Determine the (X, Y) coordinate at the center of the cell enclosing the given text.  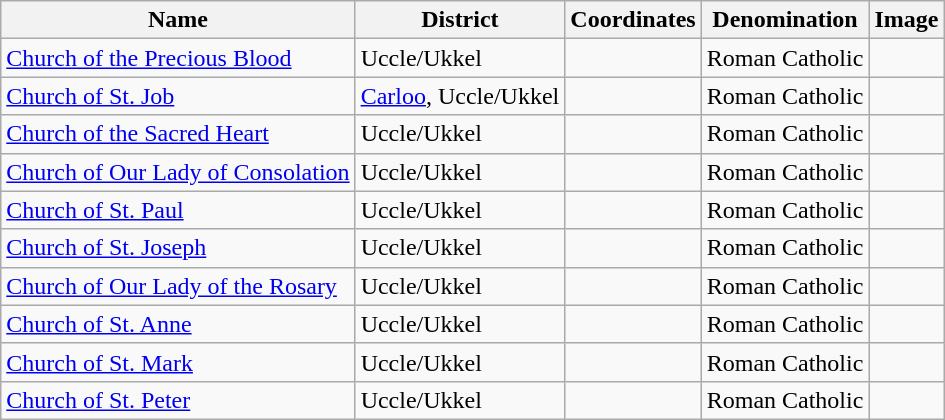
Church of Our Lady of the Rosary (178, 286)
Name (178, 20)
Church of St. Mark (178, 362)
Church of St. Job (178, 96)
District (460, 20)
Church of St. Paul (178, 210)
Image (906, 20)
Church of Our Lady of Consolation (178, 172)
Coordinates (633, 20)
Church of the Precious Blood (178, 58)
Carloo, Uccle/Ukkel (460, 96)
Church of St. Anne (178, 324)
Church of St. Joseph (178, 248)
Denomination (785, 20)
Church of the Sacred Heart (178, 134)
Church of St. Peter (178, 400)
